Provide the (X, Y) coordinate of the cell's center where the given text is located.  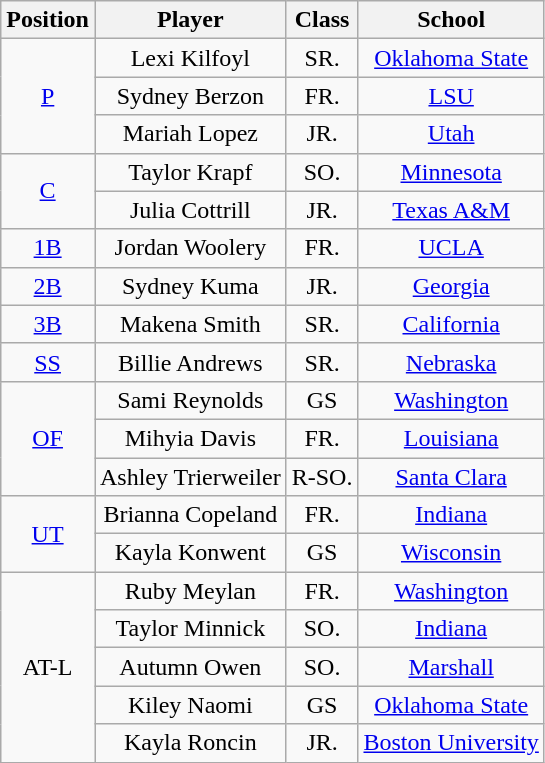
Brianna Copeland (190, 515)
Sami Reynolds (190, 400)
Billie Andrews (190, 362)
Sydney Kuma (190, 286)
LSU (451, 96)
School (451, 20)
Taylor Krapf (190, 172)
OF (48, 438)
Kiley Naomi (190, 705)
Marshall (451, 667)
Taylor Minnick (190, 629)
1B (48, 248)
Boston University (451, 743)
P (48, 96)
C (48, 191)
Jordan Woolery (190, 248)
Wisconsin (451, 553)
R-SO. (322, 477)
Autumn Owen (190, 667)
California (451, 324)
Player (190, 20)
Kayla Konwent (190, 553)
Ruby Meylan (190, 591)
Texas A&M (451, 210)
UCLA (451, 248)
Lexi Kilfoyl (190, 58)
Minnesota (451, 172)
Santa Clara (451, 477)
Utah (451, 134)
Mihyia Davis (190, 438)
Mariah Lopez (190, 134)
UT (48, 534)
Class (322, 20)
Kayla Roncin (190, 743)
AT-L (48, 667)
Nebraska (451, 362)
3B (48, 324)
Ashley Trierweiler (190, 477)
2B (48, 286)
Makena Smith (190, 324)
Position (48, 20)
Louisiana (451, 438)
Sydney Berzon (190, 96)
SS (48, 362)
Georgia (451, 286)
Julia Cottrill (190, 210)
